Detect which cell encompasses the target text, then output its (X, Y) center coordinate. 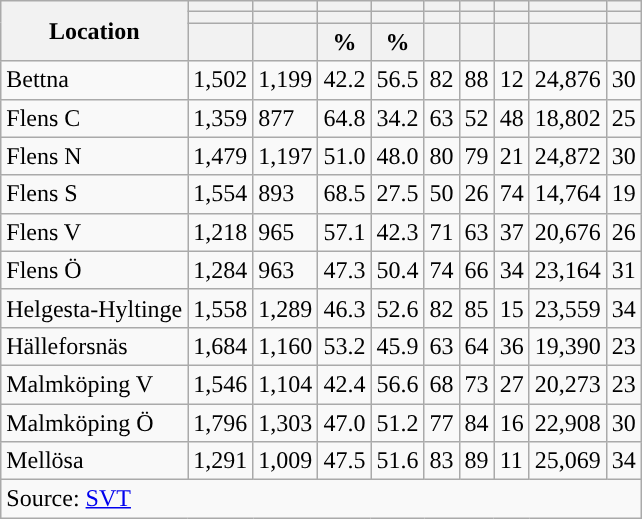
48 (512, 118)
47.3 (344, 270)
23,559 (568, 308)
16 (512, 423)
66 (476, 270)
Location (94, 31)
50 (442, 194)
965 (286, 232)
48.0 (398, 156)
77 (442, 423)
24,872 (568, 156)
85 (476, 308)
22,908 (568, 423)
1,218 (220, 232)
14,764 (568, 194)
64.8 (344, 118)
1,303 (286, 423)
24,876 (568, 80)
42.3 (398, 232)
46.3 (344, 308)
68.5 (344, 194)
20,676 (568, 232)
64 (476, 346)
52.6 (398, 308)
1,197 (286, 156)
47.5 (344, 461)
37 (512, 232)
42.2 (344, 80)
1,009 (286, 461)
Flens S (94, 194)
50.4 (398, 270)
Flens N (94, 156)
893 (286, 194)
57.1 (344, 232)
52 (476, 118)
68 (442, 384)
27.5 (398, 194)
20,273 (568, 384)
Mellösa (94, 461)
18,802 (568, 118)
56.5 (398, 80)
73 (476, 384)
25 (624, 118)
1,502 (220, 80)
Source: SVT (322, 499)
877 (286, 118)
Flens V (94, 232)
Flens Ö (94, 270)
51.0 (344, 156)
Flens C (94, 118)
36 (512, 346)
19 (624, 194)
51.2 (398, 423)
1,289 (286, 308)
1,160 (286, 346)
1,359 (220, 118)
53.2 (344, 346)
42.4 (344, 384)
Malmköping V (94, 384)
84 (476, 423)
1,284 (220, 270)
1,558 (220, 308)
12 (512, 80)
34.2 (398, 118)
1,796 (220, 423)
11 (512, 461)
1,684 (220, 346)
Malmköping Ö (94, 423)
19,390 (568, 346)
1,199 (286, 80)
27 (512, 384)
Helgesta-Hyltinge (94, 308)
1,291 (220, 461)
1,104 (286, 384)
71 (442, 232)
56.6 (398, 384)
51.6 (398, 461)
963 (286, 270)
88 (476, 80)
15 (512, 308)
89 (476, 461)
45.9 (398, 346)
47.0 (344, 423)
79 (476, 156)
23,164 (568, 270)
1,554 (220, 194)
1,479 (220, 156)
80 (442, 156)
25,069 (568, 461)
1,546 (220, 384)
21 (512, 156)
Hälleforsnäs (94, 346)
83 (442, 461)
31 (624, 270)
Bettna (94, 80)
